Identify which cell holds the provided text, then report its [x, y] central coordinate. 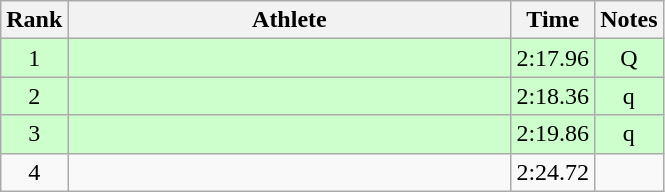
Notes [629, 20]
Time [553, 20]
Q [629, 58]
2:17.96 [553, 58]
2:19.86 [553, 134]
Rank [34, 20]
Athlete [290, 20]
2 [34, 96]
4 [34, 172]
2:24.72 [553, 172]
2:18.36 [553, 96]
3 [34, 134]
1 [34, 58]
